Pinpoint the cell where the given text exists, returning its (X, Y) midpoint coordinate. 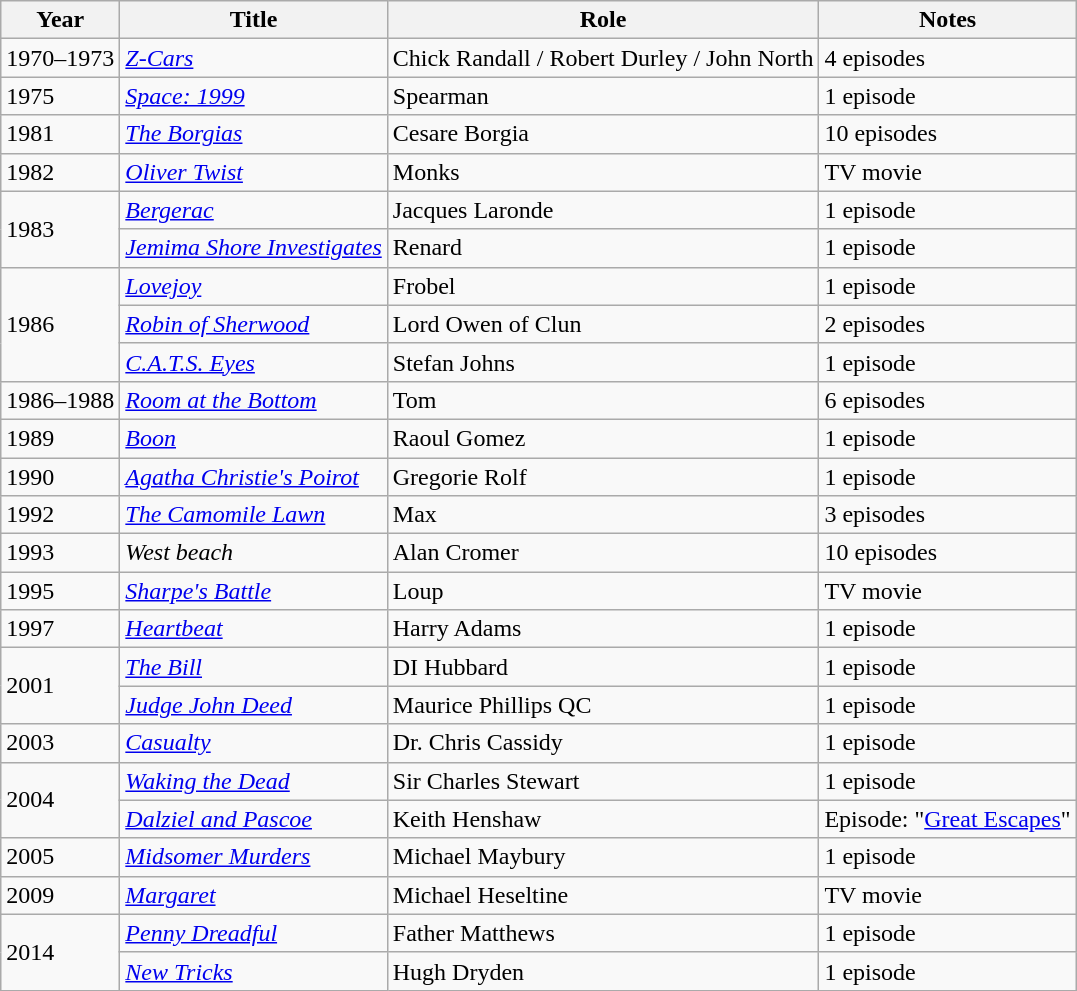
The Camomile Lawn (254, 515)
1993 (60, 553)
Dr. Chris Cassidy (603, 743)
C.A.T.S. Eyes (254, 362)
6 episodes (948, 400)
2009 (60, 895)
Alan Cromer (603, 553)
Z-Cars (254, 58)
DI Hubbard (603, 667)
Spearman (603, 96)
Space: 1999 (254, 96)
2001 (60, 686)
Renard (603, 248)
Tom (603, 400)
Agatha Christie's Poirot (254, 477)
Notes (948, 20)
Cesare Borgia (603, 134)
Dalziel and Pascoe (254, 819)
4 episodes (948, 58)
1997 (60, 629)
Maurice Phillips QC (603, 705)
1981 (60, 134)
1990 (60, 477)
Title (254, 20)
Hugh Dryden (603, 971)
Chick Randall / Robert Durley / John North (603, 58)
Episode: "Great Escapes" (948, 819)
New Tricks (254, 971)
Penny Dreadful (254, 933)
Role (603, 20)
Room at the Bottom (254, 400)
Max (603, 515)
Sharpe's Battle (254, 591)
Stefan Johns (603, 362)
1989 (60, 438)
Frobel (603, 286)
Robin of Sherwood (254, 324)
2014 (60, 952)
West beach (254, 553)
2 episodes (948, 324)
Raoul Gomez (603, 438)
The Borgias (254, 134)
Judge John Deed (254, 705)
Jemima Shore Investigates (254, 248)
Waking the Dead (254, 781)
Monks (603, 172)
Jacques Laronde (603, 210)
Loup (603, 591)
Oliver Twist (254, 172)
The Bill (254, 667)
2003 (60, 743)
1986 (60, 324)
Casualty (254, 743)
Lord Owen of Clun (603, 324)
1986–1988 (60, 400)
Lovejoy (254, 286)
3 episodes (948, 515)
Boon (254, 438)
Gregorie Rolf (603, 477)
1983 (60, 229)
1975 (60, 96)
Heartbeat (254, 629)
Year (60, 20)
Father Matthews (603, 933)
1995 (60, 591)
Margaret (254, 895)
2004 (60, 800)
1992 (60, 515)
Sir Charles Stewart (603, 781)
1970–1973 (60, 58)
Michael Maybury (603, 857)
Midsomer Murders (254, 857)
1982 (60, 172)
Bergerac (254, 210)
Michael Heseltine (603, 895)
2005 (60, 857)
Keith Henshaw (603, 819)
Harry Adams (603, 629)
